Capture the cell that displays the provided text and extract its (x, y) central coordinate. 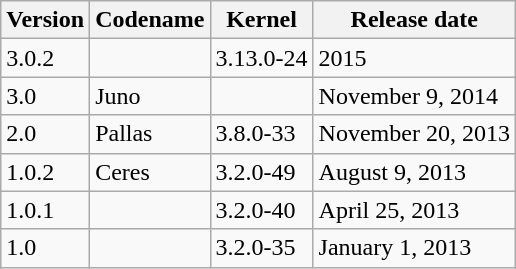
November 9, 2014 (414, 96)
3.2.0-40 (262, 210)
August 9, 2013 (414, 172)
Release date (414, 20)
Ceres (150, 172)
April 25, 2013 (414, 210)
Pallas (150, 134)
January 1, 2013 (414, 248)
2015 (414, 58)
1.0 (46, 248)
Version (46, 20)
1.0.1 (46, 210)
Codename (150, 20)
November 20, 2013 (414, 134)
3.8.0-33 (262, 134)
3.2.0-35 (262, 248)
Kernel (262, 20)
Juno (150, 96)
1.0.2 (46, 172)
3.2.0-49 (262, 172)
3.13.0-24 (262, 58)
3.0 (46, 96)
3.0.2 (46, 58)
2.0 (46, 134)
